Pinpoint the cell where the given text exists, returning its (x, y) midpoint coordinate. 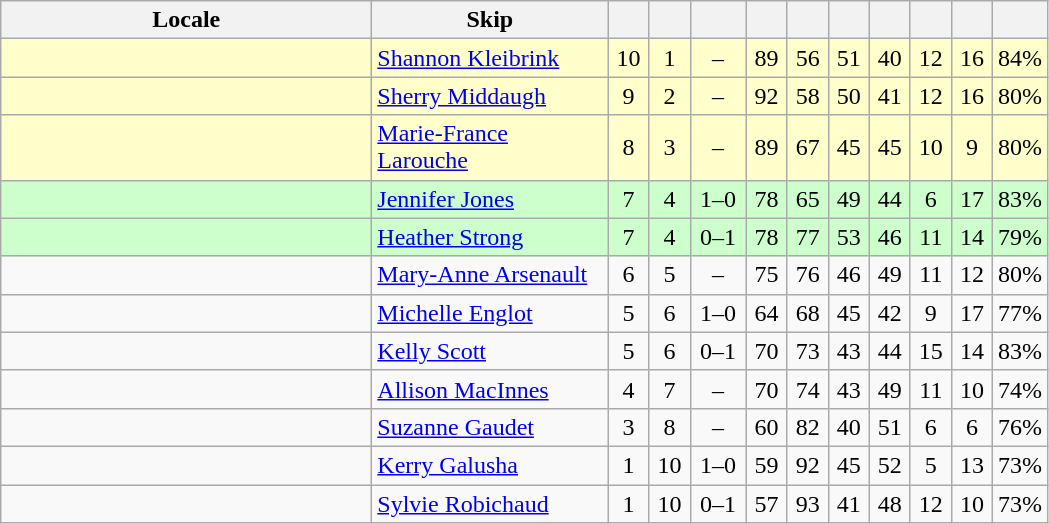
50 (848, 96)
77% (1020, 313)
52 (890, 465)
73 (808, 351)
76 (808, 275)
57 (766, 503)
77 (808, 237)
82 (808, 427)
Sherry Middaugh (490, 96)
74% (1020, 389)
Sylvie Robichaud (490, 503)
59 (766, 465)
Skip (490, 20)
64 (766, 313)
93 (808, 503)
Michelle Englot (490, 313)
Heather Strong (490, 237)
Shannon Kleibrink (490, 58)
56 (808, 58)
Mary-Anne Arsenault (490, 275)
76% (1020, 427)
48 (890, 503)
Locale (186, 20)
68 (808, 313)
75 (766, 275)
15 (930, 351)
Suzanne Gaudet (490, 427)
2 (670, 96)
Kelly Scott (490, 351)
42 (890, 313)
67 (808, 148)
Kerry Galusha (490, 465)
58 (808, 96)
53 (848, 237)
74 (808, 389)
13 (972, 465)
Allison MacInnes (490, 389)
79% (1020, 237)
Marie-France Larouche (490, 148)
Jennifer Jones (490, 199)
60 (766, 427)
65 (808, 199)
84% (1020, 58)
